Determine the [x, y] coordinate at the center of the cell enclosing the given text.  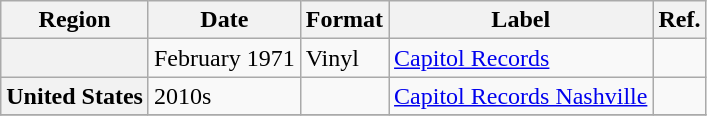
February 1971 [224, 58]
United States [75, 96]
Label [521, 20]
2010s [224, 96]
Capitol Records [521, 58]
Ref. [680, 20]
Vinyl [344, 58]
Format [344, 20]
Region [75, 20]
Capitol Records Nashville [521, 96]
Date [224, 20]
